Return [x, y] of the center of cell containing provided text 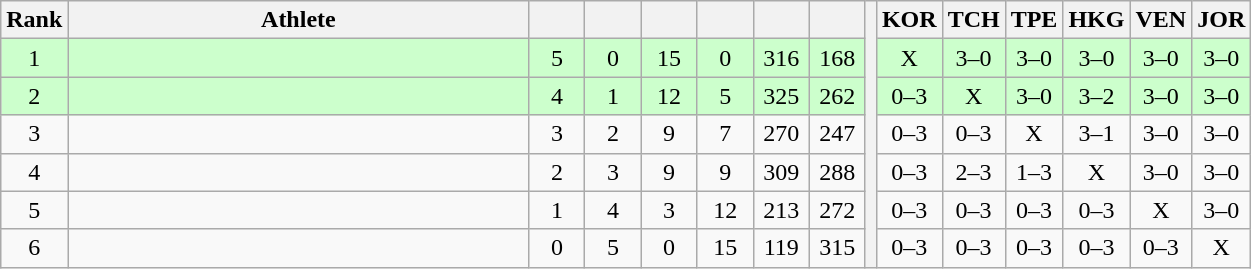
272 [837, 210]
270 [781, 134]
TPE [1034, 20]
119 [781, 248]
HKG [1096, 20]
325 [781, 96]
VEN [1161, 20]
213 [781, 210]
316 [781, 58]
262 [837, 96]
1–3 [1034, 172]
JOR [1222, 20]
247 [837, 134]
3–1 [1096, 134]
6 [34, 248]
Athlete [298, 20]
315 [837, 248]
168 [837, 58]
3–2 [1096, 96]
Rank [34, 20]
TCH [974, 20]
2–3 [974, 172]
KOR [909, 20]
288 [837, 172]
309 [781, 172]
7 [725, 134]
